Locate the cell with the specified text and output its (x, y) center coordinate. 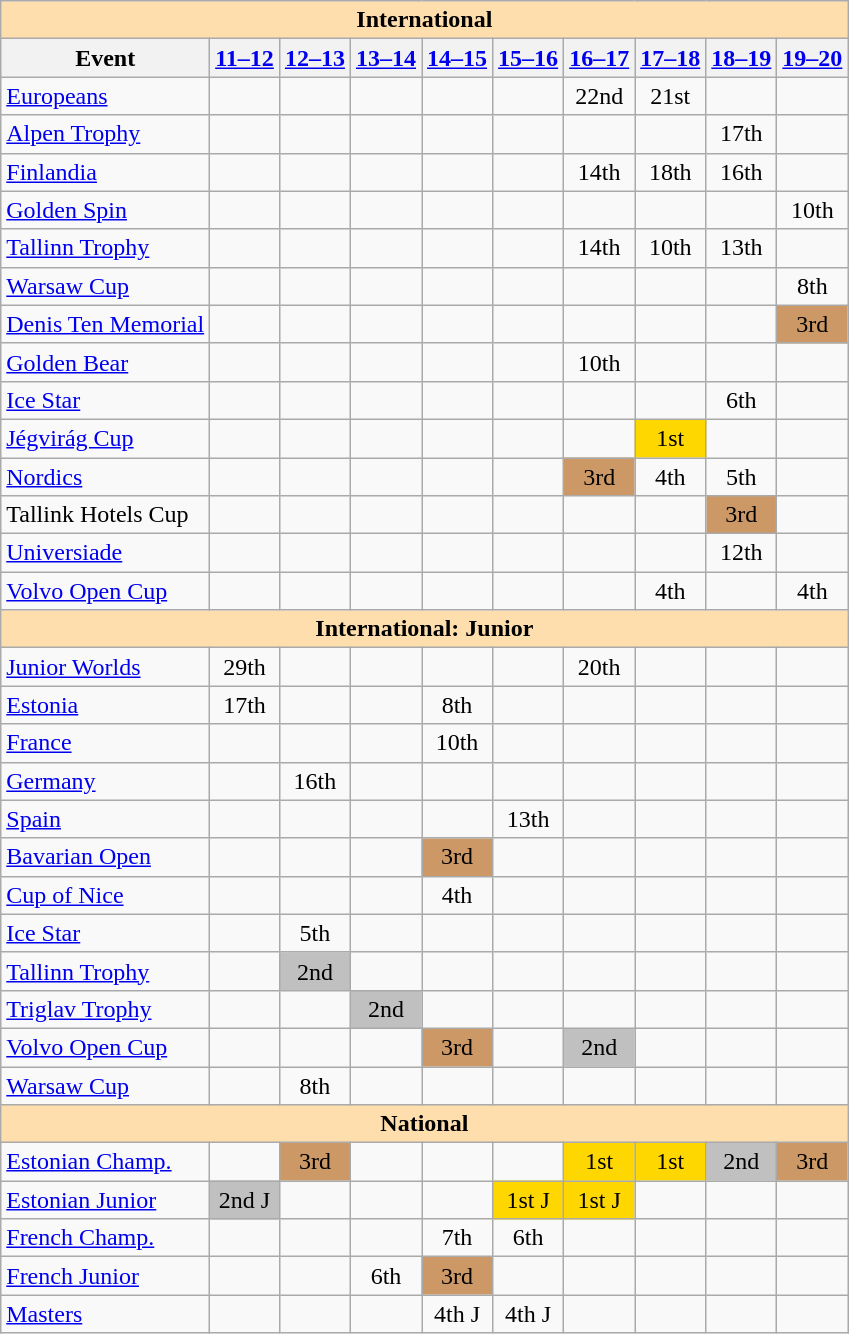
Estonian Champ. (106, 1162)
International: Junior (424, 629)
12–13 (314, 58)
French Champ. (106, 1238)
20th (600, 667)
Junior Worlds (106, 667)
22nd (600, 96)
18–19 (742, 58)
Nordics (106, 477)
12th (742, 553)
Alpen Trophy (106, 134)
Event (106, 58)
16–17 (600, 58)
International (424, 20)
Tallink Hotels Cup (106, 515)
Spain (106, 819)
29th (245, 667)
Golden Spin (106, 210)
19–20 (812, 58)
Estonian Junior (106, 1200)
Triglav Trophy (106, 1009)
France (106, 743)
11–12 (245, 58)
Estonia (106, 705)
Golden Bear (106, 362)
15–16 (528, 58)
Universiade (106, 553)
7th (458, 1238)
Germany (106, 781)
Denis Ten Memorial (106, 324)
2nd J (245, 1200)
Europeans (106, 96)
Bavarian Open (106, 857)
18th (670, 172)
Jégvirág Cup (106, 438)
Masters (106, 1314)
French Junior (106, 1276)
13–14 (386, 58)
21st (670, 96)
Cup of Nice (106, 895)
14–15 (458, 58)
17–18 (670, 58)
Finlandia (106, 172)
National (424, 1124)
